From the cell containing the given text, extract its center point as [X, Y] coordinate. 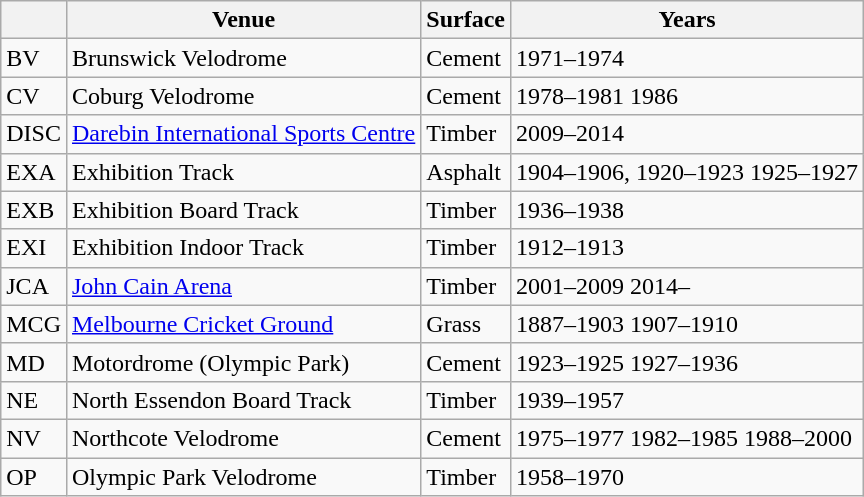
1971–1974 [688, 58]
1912–1913 [688, 248]
Exhibition Track [243, 172]
Brunswick Velodrome [243, 58]
Exhibition Indoor Track [243, 248]
Years [688, 20]
Motordrome (Olympic Park) [243, 362]
MCG [34, 324]
1923–1925 1927–1936 [688, 362]
Northcote Velodrome [243, 438]
2009–2014 [688, 134]
1975–1977 1982–1985 1988–2000 [688, 438]
DISC [34, 134]
EXI [34, 248]
EXA [34, 172]
CV [34, 96]
1936–1938 [688, 210]
2001–2009 2014– [688, 286]
1958–1970 [688, 477]
NE [34, 400]
North Essendon Board Track [243, 400]
MD [34, 362]
Exhibition Board Track [243, 210]
Surface [466, 20]
Venue [243, 20]
1887–1903 1907–1910 [688, 324]
Coburg Velodrome [243, 96]
EXB [34, 210]
JCA [34, 286]
John Cain Arena [243, 286]
1904–1906, 1920–1923 1925–1927 [688, 172]
Melbourne Cricket Ground [243, 324]
Olympic Park Velodrome [243, 477]
Darebin International Sports Centre [243, 134]
NV [34, 438]
1978–1981 1986 [688, 96]
BV [34, 58]
1939–1957 [688, 400]
Asphalt [466, 172]
OP [34, 477]
Grass [466, 324]
